Find where the given text appears and provide that cell's center as (X, Y) coordinate. 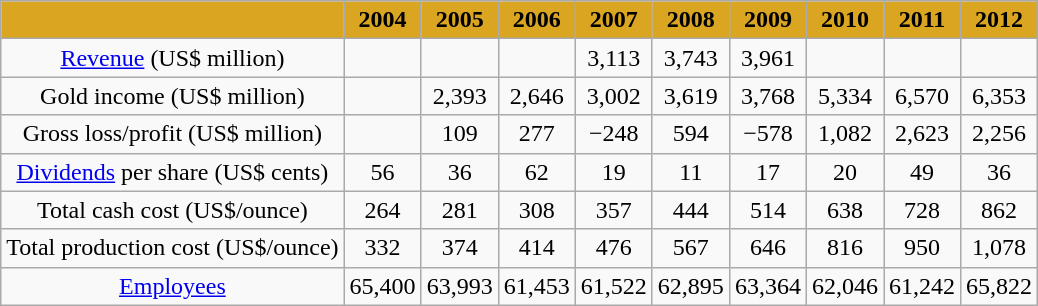
444 (690, 210)
49 (922, 172)
Total cash cost (US$/ounce) (172, 210)
3,768 (768, 96)
5,334 (844, 96)
Total production cost (US$/ounce) (172, 248)
3,743 (690, 58)
2005 (460, 20)
62,046 (844, 286)
514 (768, 210)
728 (922, 210)
61,453 (536, 286)
2011 (922, 20)
2,393 (460, 96)
2006 (536, 20)
65,822 (1000, 286)
65,400 (382, 286)
357 (614, 210)
Employees (172, 286)
63,364 (768, 286)
3,002 (614, 96)
638 (844, 210)
332 (382, 248)
Dividends per share (US$ cents) (172, 172)
Gross loss/profit (US$ million) (172, 134)
2009 (768, 20)
308 (536, 210)
950 (922, 248)
61,522 (614, 286)
567 (690, 248)
Gold income (US$ million) (172, 96)
2012 (1000, 20)
2007 (614, 20)
−248 (614, 134)
62,895 (690, 286)
1,078 (1000, 248)
2,256 (1000, 134)
277 (536, 134)
2,646 (536, 96)
646 (768, 248)
414 (536, 248)
11 (690, 172)
2004 (382, 20)
61,242 (922, 286)
2010 (844, 20)
Revenue (US$ million) (172, 58)
20 (844, 172)
594 (690, 134)
17 (768, 172)
374 (460, 248)
862 (1000, 210)
−578 (768, 134)
6,570 (922, 96)
109 (460, 134)
6,353 (1000, 96)
2008 (690, 20)
3,113 (614, 58)
264 (382, 210)
3,961 (768, 58)
1,082 (844, 134)
56 (382, 172)
816 (844, 248)
19 (614, 172)
281 (460, 210)
3,619 (690, 96)
2,623 (922, 134)
63,993 (460, 286)
62 (536, 172)
476 (614, 248)
